Scan for the cell matching the given text and deliver its [X, Y] coordinate at center. 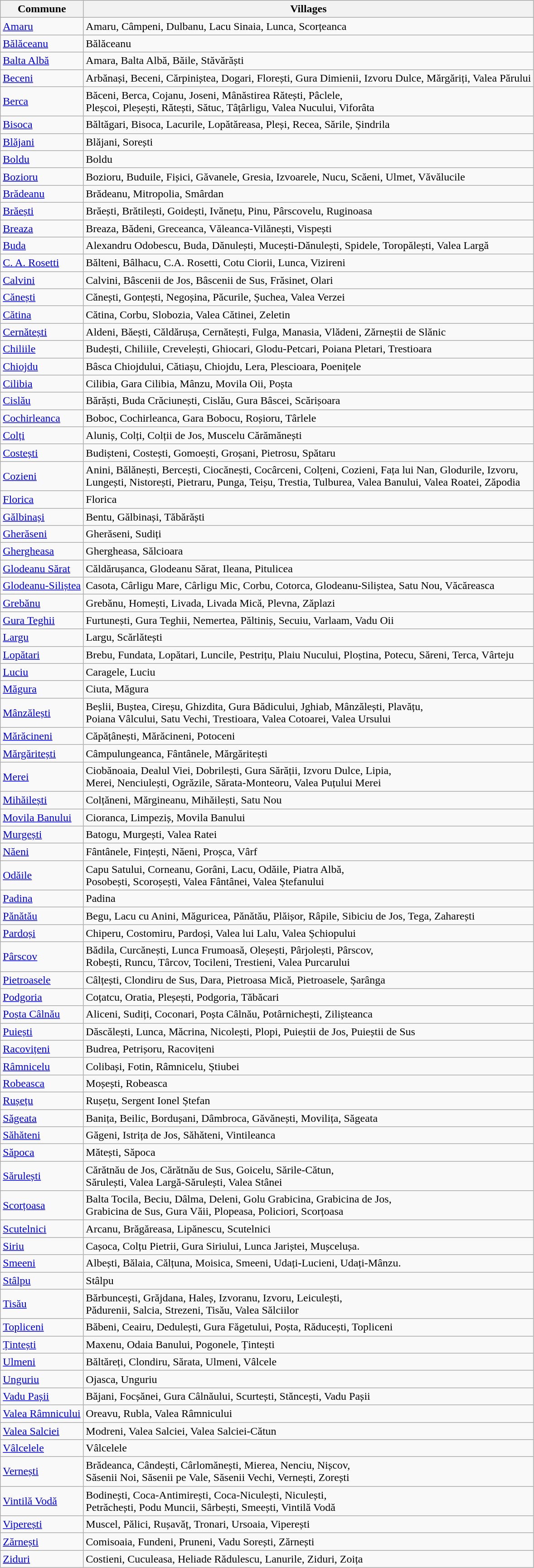
Ziduri [42, 1559]
Valea Salciei [42, 1431]
Zărnești [42, 1542]
Dăscălești, Lunca, Măcrina, Nicolești, Plopi, Puieștii de Jos, Puieștii de Sus [308, 1032]
Câmpulungeanca, Fântânele, Mărgăritești [308, 753]
Merei [42, 776]
Gura Teghii [42, 620]
Coțatcu, Oratia, Pleșești, Podgoria, Tăbăcari [308, 997]
Bâsca Chiojdului, Cătiașu, Chiojdu, Lera, Plescioara, Poenițele [308, 366]
Chiojdu [42, 366]
Cochirleanca [42, 418]
Amaru [42, 26]
Breaza, Bădeni, Greceanca, Văleanca-Vilănești, Vispești [308, 228]
Brădeanu, Mitropolia, Smârdan [308, 194]
Săhăteni [42, 1135]
Ojasca, Unguriu [308, 1379]
Balta Tocila, Beciu, Dâlma, Deleni, Golu Grabicina, Grabicina de Jos,Grabicina de Sus, Gura Văii, Plopeasa, Policiori, Scorțoasa [308, 1205]
Mihăilești [42, 800]
Bodinești, Coca-Antimirești, Coca-Niculești, Niculești,Petrăchești, Podu Muncii, Sârbești, Smeești, Vintilă Vodă [308, 1501]
Moșești, Robeasca [308, 1083]
Amaru, Câmpeni, Dulbanu, Lacu Sinaia, Lunca, Scorțeanca [308, 26]
Scorțoasa [42, 1205]
Cașoca, Colțu Pietrii, Gura Siriului, Lunca Jariștei, Mușcelușa. [308, 1246]
Cislău [42, 401]
Câlțești, Clondiru de Sus, Dara, Pietroasa Mică, Pietroasele, Șarânga [308, 980]
Cernătești [42, 332]
Pârscov [42, 957]
Chiliile [42, 349]
Budrea, Petrișoru, Racovițeni [308, 1049]
Alexandru Odobescu, Buda, Dănulești, Mucești-Dănulești, Spidele, Toropălești, Valea Largă [308, 246]
Scutelnici [42, 1229]
Cilibia [42, 384]
Băceni, Berca, Cojanu, Joseni, Mânăstirea Rătești, Pâclele,Pleșcoi, Pleșești, Rătești, Sătuc, Tâțârligu, Valea Nucului, Viforâta [308, 102]
Râmnicelu [42, 1066]
Brăești [42, 211]
Aliceni, Sudiți, Coconari, Poșta Câlnău, Potârnichești, Zilișteanca [308, 1014]
Gherăseni [42, 534]
Vernești [42, 1472]
Bărăști, Buda Crăciunești, Cislău, Gura Bâscei, Scărișoara [308, 401]
Grebănu [42, 603]
Budișteni, Costești, Gomoești, Groșani, Pietrosu, Spătaru [308, 453]
Brădeanca, Cândești, Cârlomănești, Mierea, Nenciu, Nișcov,Săsenii Noi, Săsenii pe Vale, Săsenii Vechi, Vernești, Zorești [308, 1472]
Ulmeni [42, 1362]
Băjani, Focșănei, Gura Câlnăului, Scurtești, Stăncești, Vadu Pașii [308, 1396]
Fântânele, Fințești, Năeni, Proșca, Vârf [308, 852]
Brăești, Brătilești, Goidești, Ivănețu, Pinu, Pârscovelu, Ruginoasa [308, 211]
Maxenu, Odaia Banului, Pogonele, Țintești [308, 1344]
Lopătari [42, 655]
Ciobănoaia, Dealul Viei, Dobrilești, Gura Sărății, Izvoru Dulce, Lipia,Merei, Nenciulești, Ogrăzile, Sărata-Monteoru, Valea Puțului Merei [308, 776]
Ghergheasa, Sălcioara [308, 551]
Amara, Balta Albă, Băile, Stăvărăști [308, 61]
Gherăseni, Sudiți [308, 534]
Pănătău [42, 916]
Colibași, Fotin, Râmnicelu, Știubei [308, 1066]
Vadu Pașii [42, 1396]
Balta Albă [42, 61]
Viperești [42, 1524]
Bisoca [42, 125]
Glodeanu-Siliștea [42, 586]
Berca [42, 102]
Săpoca [42, 1153]
Capu Satului, Corneanu, Gorâni, Lacu, Odăile, Piatra Albă,Posobești, Scoroșești, Valea Fântânei, Valea Ștefanului [308, 875]
Unguriu [42, 1379]
Budești, Chiliile, Crevelești, Ghiocari, Glodu-Petcari, Poiana Pletari, Trestioara [308, 349]
Glodeanu Sărat [42, 569]
Brădeanu [42, 194]
Brebu, Fundata, Lopătari, Luncile, Pestrițu, Plaiu Nucului, Ploștina, Potecu, Săreni, Terca, Vârteju [308, 655]
Podgoria [42, 997]
Bozioru [42, 176]
Aldeni, Băești, Căldărușa, Cernătești, Fulga, Manasia, Vlădeni, Zărneștii de Slănic [308, 332]
Cioranca, Limpeziș, Movila Banului [308, 818]
Cătina [42, 315]
Siriu [42, 1246]
Colțăneni, Mărgineanu, Mihăilești, Satu Nou [308, 800]
Rușețu [42, 1101]
Aluniș, Colți, Colții de Jos, Muscelu Cărămănești [308, 435]
Buda [42, 246]
Mătești, Săpoca [308, 1153]
Movila Banului [42, 818]
Muscel, Pălici, Rușavăț, Tronari, Ursoaia, Viperești [308, 1524]
Blăjani [42, 142]
Poșta Câlnău [42, 1014]
Furtunești, Gura Teghii, Nemertea, Păltiniș, Secuiu, Varlaam, Vadu Oii [308, 620]
Cilibia, Gara Cilibia, Mânzu, Movila Oii, Poșta [308, 384]
Pietroasele [42, 980]
Boboc, Cochirleanca, Gara Bobocu, Roșioru, Târlele [308, 418]
Mărgăritești [42, 753]
Villages [308, 9]
Largu [42, 638]
Căpățânești, Mărăcineni, Potoceni [308, 736]
Tisău [42, 1304]
Bărbuncești, Grăjdana, Haleș, Izvoranu, Izvoru, Leiculești,Pădurenii, Salcia, Strezeni, Tisău, Valea Sălciilor [308, 1304]
Ghergheasa [42, 551]
Mărăcineni [42, 736]
Arcanu, Brăgăreasa, Lipănescu, Scutelnici [308, 1229]
Modreni, Valea Salciei, Valea Salciei-Cătun [308, 1431]
Robeasca [42, 1083]
Banița, Beilic, Bordușani, Dâmbroca, Găvănești, Movilița, Săgeata [308, 1118]
Pardoși [42, 933]
Murgești [42, 835]
Arbănași, Beceni, Cărpiniștea, Dogari, Florești, Gura Dimienii, Izvoru Dulce, Mărgăriți, Valea Părului [308, 78]
Ciuta, Măgura [308, 689]
Blăjani, Sorești [308, 142]
Cozieni [42, 476]
Găgeni, Istrița de Jos, Săhăteni, Vintileanca [308, 1135]
Commune [42, 9]
Grebănu, Homești, Livada, Livada Mică, Plevna, Zăplazi [308, 603]
Bădila, Curcănești, Lunca Frumoasă, Oleșești, Pârjolești, Pârscov,Robești, Runcu, Târcov, Tocileni, Trestieni, Valea Purcarului [308, 957]
Puiești [42, 1032]
Băbeni, Ceairu, Dedulești, Gura Făgetului, Poșta, Răducești, Topliceni [308, 1327]
Calvini, Bâscenii de Jos, Bâscenii de Sus, Frăsinet, Olari [308, 280]
Batogu, Murgești, Valea Ratei [308, 835]
Cănești [42, 297]
Căldărușanca, Glodeanu Sărat, Ileana, Pitulicea [308, 569]
Vintilă Vodă [42, 1501]
Bozioru, Buduile, Fișici, Găvanele, Gresia, Izvoarele, Nucu, Scăeni, Ulmet, Văvălucile [308, 176]
Oreavu, Rubla, Valea Râmnicului [308, 1413]
Cărătnău de Jos, Cărătnău de Sus, Goicelu, Sările-Cătun,Sărulești, Valea Largă-Sărulești, Valea Stânei [308, 1176]
Colți [42, 435]
Beșlii, Buștea, Cireșu, Ghizdita, Gura Bădicului, Jghiab, Mânzălești, Plavățu,Poiana Vâlcului, Satu Vechi, Trestioara, Valea Cotoarei, Valea Ursului [308, 713]
Săgeata [42, 1118]
Caragele, Luciu [308, 672]
Țintești [42, 1344]
Bentu, Gălbinași, Tăbărăști [308, 516]
Luciu [42, 672]
Măgura [42, 689]
Gălbinași [42, 516]
Albești, Bălaia, Călțuna, Moisica, Smeeni, Udați-Lucieni, Udați-Mânzu. [308, 1263]
Racovițeni [42, 1049]
Băltăgari, Bisoca, Lacurile, Lopătăreasa, Pleși, Recea, Sările, Șindrila [308, 125]
Odăile [42, 875]
Mânzălești [42, 713]
Chiperu, Costomiru, Pardoși, Valea lui Lalu, Valea Șchiopului [308, 933]
Begu, Lacu cu Anini, Măguricea, Pănătău, Plăișor, Râpile, Sibiciu de Jos, Tega, Zaharești [308, 916]
Băltăreți, Clondiru, Sărata, Ulmeni, Vâlcele [308, 1362]
Costieni, Cuculeasa, Heliade Rădulescu, Lanurile, Ziduri, Zoița [308, 1559]
Beceni [42, 78]
Năeni [42, 852]
Comisoaia, Fundeni, Pruneni, Vadu Sorești, Zărnești [308, 1542]
Rușețu, Sergent Ionel Ștefan [308, 1101]
Topliceni [42, 1327]
Casota, Cârligu Mare, Cârligu Mic, Corbu, Cotorca, Glodeanu-Siliștea, Satu Nou, Văcăreasca [308, 586]
Sărulești [42, 1176]
Largu, Scărlătești [308, 638]
Smeeni [42, 1263]
Cătina, Corbu, Slobozia, Valea Cătinei, Zeletin [308, 315]
Valea Râmnicului [42, 1413]
C. A. Rosetti [42, 263]
Bălteni, Bâlhacu, C.A. Rosetti, Cotu Ciorii, Lunca, Vizireni [308, 263]
Cănești, Gonțești, Negoșina, Păcurile, Șuchea, Valea Verzei [308, 297]
Calvini [42, 280]
Breaza [42, 228]
Costești [42, 453]
